Output the (x, y) coordinate of the center of the cell containing the given text.  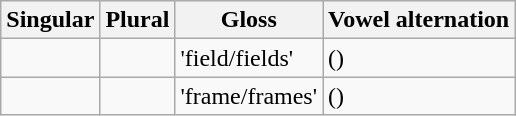
Gloss (249, 20)
Singular (50, 20)
'frame/frames' (249, 96)
'field/fields' (249, 58)
Vowel alternation (419, 20)
Plural (138, 20)
